Identify which cell holds the provided text, then report its [X, Y] central coordinate. 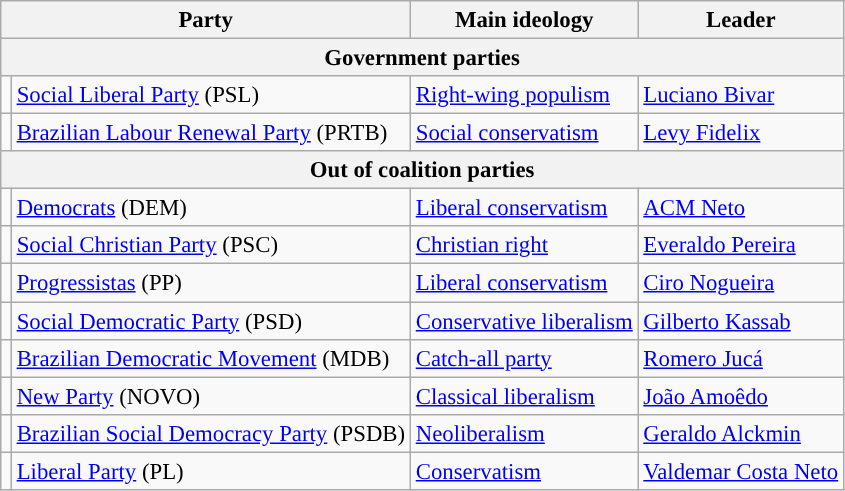
Ciro Nogueira [740, 283]
Party [206, 20]
Geraldo Alckmin [740, 433]
Conservatism [524, 471]
Catch-all party [524, 358]
Main ideology [524, 20]
Brazilian Social Democracy Party (PSDB) [210, 433]
New Party (NOVO) [210, 396]
Right-wing populism [524, 95]
Levy Fidelix [740, 133]
Christian right [524, 245]
Valdemar Costa Neto [740, 471]
Social Liberal Party (PSL) [210, 95]
Social Christian Party (PSC) [210, 245]
Democrats (DEM) [210, 208]
Brazilian Democratic Movement (MDB) [210, 358]
Government parties [422, 58]
Luciano Bivar [740, 95]
Progressistas (PP) [210, 283]
Classical liberalism [524, 396]
Leader [740, 20]
ACM Neto [740, 208]
Social Democratic Party (PSD) [210, 321]
João Amoêdo [740, 396]
Neoliberalism [524, 433]
Conservative liberalism [524, 321]
Social conservatism [524, 133]
Romero Jucá [740, 358]
Out of coalition parties [422, 170]
Gilberto Kassab [740, 321]
Everaldo Pereira [740, 245]
Liberal Party (PL) [210, 471]
Brazilian Labour Renewal Party (PRTB) [210, 133]
